Return the [x, y] coordinate for the center point of the cell that contains the specified text.  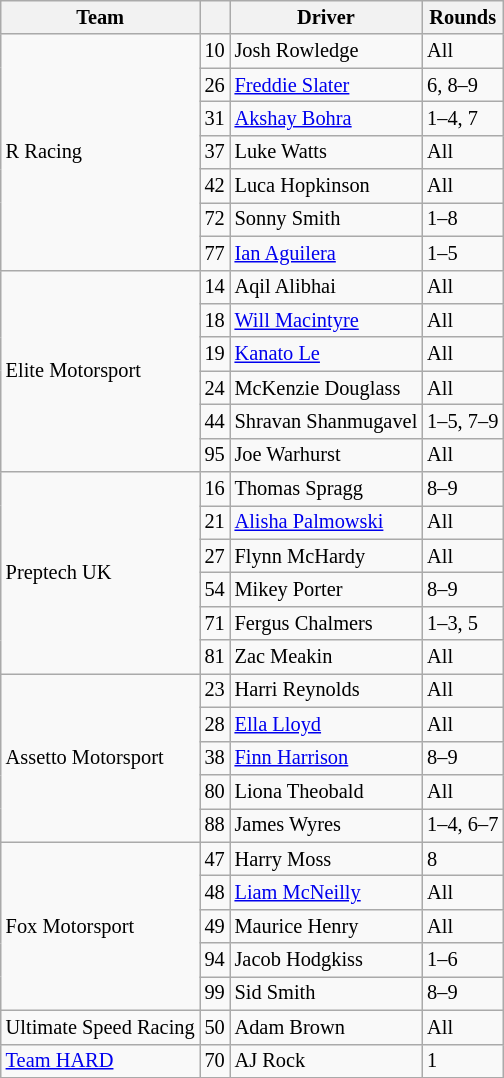
14 [215, 287]
71 [215, 623]
Ultimate Speed Racing [100, 1027]
Zac Meakin [326, 657]
95 [215, 455]
24 [215, 388]
Freddie Slater [326, 85]
21 [215, 522]
Harri Reynolds [326, 690]
18 [215, 320]
Driver [326, 17]
81 [215, 657]
Sonny Smith [326, 219]
50 [215, 1027]
Harry Moss [326, 859]
Liam McNeilly [326, 892]
Maurice Henry [326, 926]
38 [215, 758]
1–4, 6–7 [462, 825]
Liona Theobald [326, 791]
99 [215, 993]
77 [215, 253]
Fergus Chalmers [326, 623]
Team [100, 17]
23 [215, 690]
Team HARD [100, 1061]
54 [215, 589]
31 [215, 118]
49 [215, 926]
27 [215, 556]
Elite Motorsport [100, 371]
88 [215, 825]
Finn Harrison [326, 758]
47 [215, 859]
16 [215, 489]
Alisha Palmowski [326, 522]
28 [215, 724]
6, 8–9 [462, 85]
Akshay Bohra [326, 118]
1–8 [462, 219]
Ian Aguilera [326, 253]
R Racing [100, 152]
Rounds [462, 17]
Flynn McHardy [326, 556]
Jacob Hodgkiss [326, 960]
72 [215, 219]
26 [215, 85]
Ella Lloyd [326, 724]
10 [215, 51]
Adam Brown [326, 1027]
44 [215, 421]
Fox Motorsport [100, 926]
1–3, 5 [462, 623]
94 [215, 960]
Assetto Motorsport [100, 757]
Shravan Shanmugavel [326, 421]
19 [215, 354]
80 [215, 791]
Josh Rowledge [326, 51]
42 [215, 186]
1–5 [462, 253]
8 [462, 859]
Luke Watts [326, 152]
1–4, 7 [462, 118]
48 [215, 892]
McKenzie Douglass [326, 388]
Sid Smith [326, 993]
Aqil Alibhai [326, 287]
1–5, 7–9 [462, 421]
Luca Hopkinson [326, 186]
1–6 [462, 960]
70 [215, 1061]
Joe Warhurst [326, 455]
Preptech UK [100, 573]
Mikey Porter [326, 589]
Thomas Spragg [326, 489]
Kanato Le [326, 354]
1 [462, 1061]
James Wyres [326, 825]
AJ Rock [326, 1061]
Will Macintyre [326, 320]
37 [215, 152]
